Identify which cell holds the provided text, then report its [x, y] central coordinate. 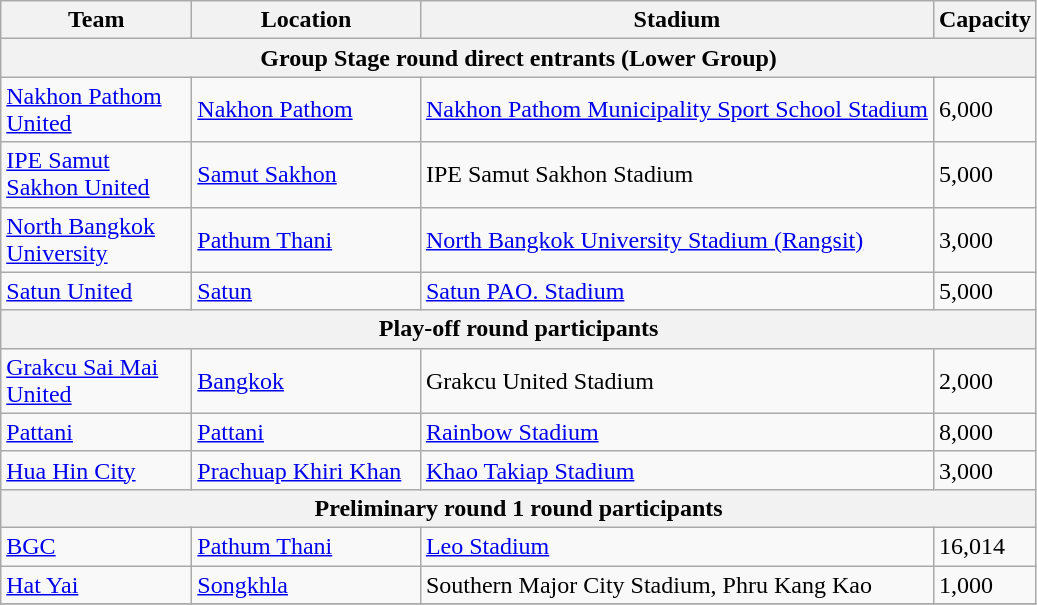
Hat Yai [96, 585]
Hua Hin City [96, 470]
North Bangkok University [96, 240]
Leo Stadium [676, 546]
Nakhon Pathom Municipality Sport School Stadium [676, 110]
Nakhon Pathom United [96, 110]
BGC [96, 546]
North Bangkok University Stadium (Rangsit) [676, 240]
Team [96, 20]
Capacity [984, 20]
Location [306, 20]
Southern Major City Stadium, Phru Kang Kao [676, 585]
IPE Samut Sakhon Stadium [676, 174]
Group Stage round direct entrants (Lower Group) [519, 58]
8,000 [984, 432]
Stadium [676, 20]
Satun United [96, 291]
Prachuap Khiri Khan [306, 470]
Play-off round participants [519, 329]
Samut Sakhon [306, 174]
Songkhla [306, 585]
Bangkok [306, 380]
2,000 [984, 380]
Grakcu United Stadium [676, 380]
Nakhon Pathom [306, 110]
6,000 [984, 110]
Grakcu Sai Mai United [96, 380]
16,014 [984, 546]
Preliminary round 1 round participants [519, 508]
1,000 [984, 585]
Khao Takiap Stadium [676, 470]
Satun [306, 291]
IPE Samut Sakhon United [96, 174]
Satun PAO. Stadium [676, 291]
Rainbow Stadium [676, 432]
